Return the [x, y] coordinate for the center point of the cell that contains the specified text.  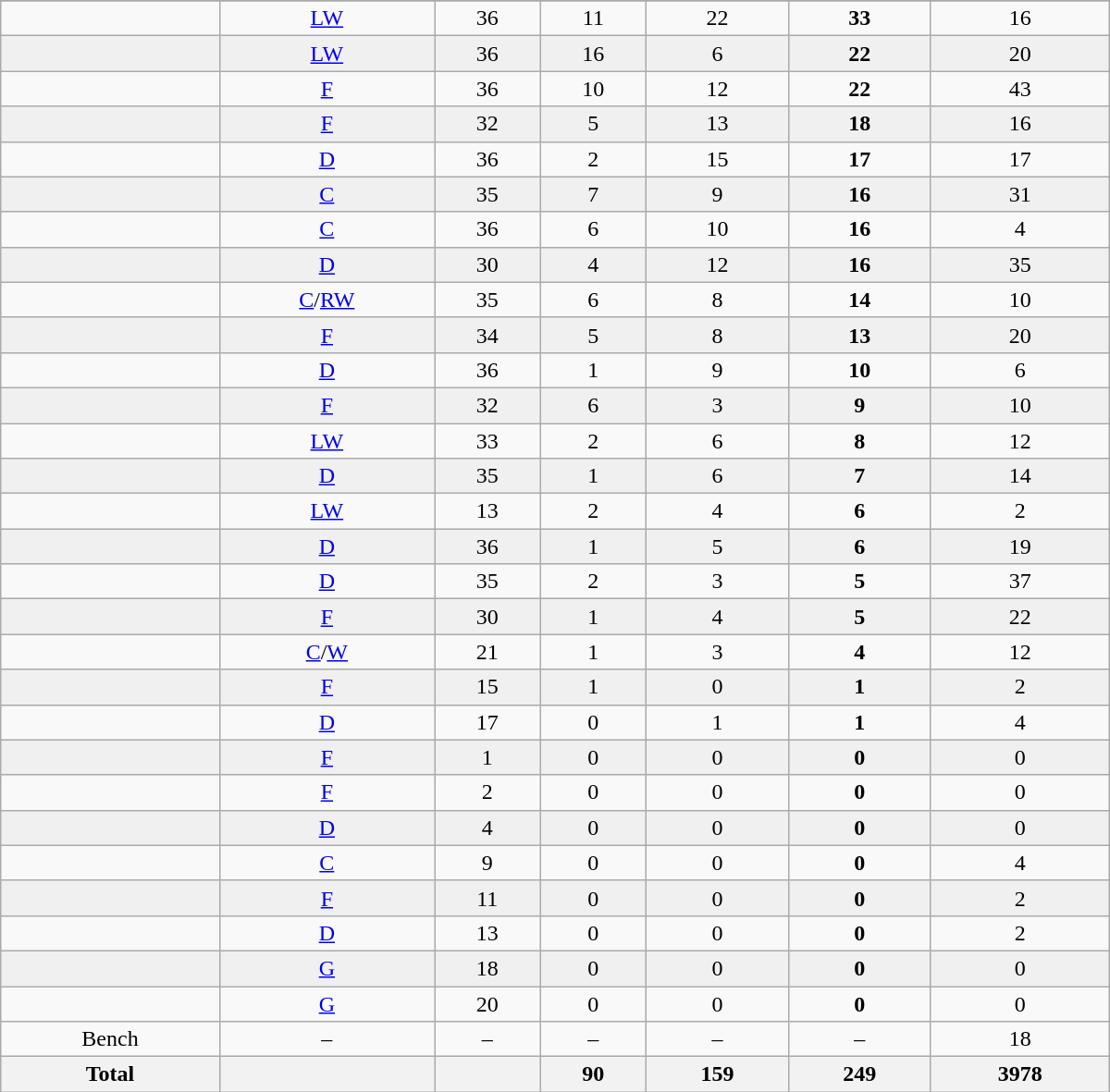
249 [859, 1074]
Total [110, 1074]
31 [1019, 194]
21 [488, 652]
C/W [327, 652]
3978 [1019, 1074]
C/RW [327, 300]
34 [488, 335]
159 [718, 1074]
Bench [110, 1039]
90 [594, 1074]
19 [1019, 546]
43 [1019, 89]
37 [1019, 582]
